Provide the [x, y] coordinate of the cell's center where the given text is located.  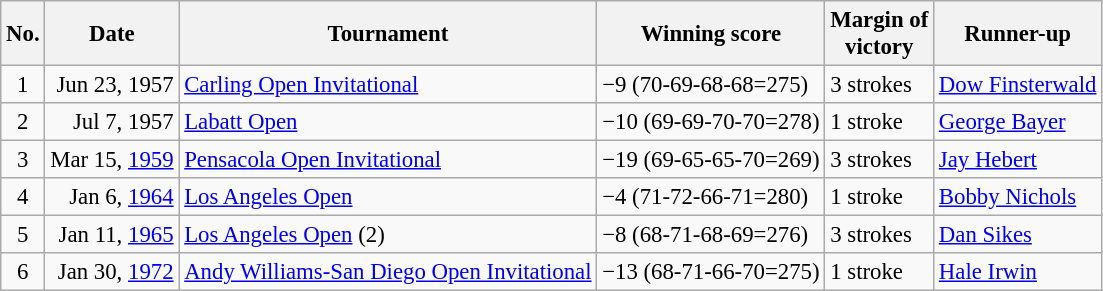
Jun 23, 1957 [112, 85]
−4 (71-72-66-71=280) [711, 197]
Jan 6, 1964 [112, 197]
Date [112, 34]
Winning score [711, 34]
Dow Finsterwald [1018, 85]
Mar 15, 1959 [112, 160]
Pensacola Open Invitational [388, 160]
4 [23, 197]
Runner-up [1018, 34]
−10 (69-69-70-70=278) [711, 122]
Los Angeles Open (2) [388, 235]
George Bayer [1018, 122]
Los Angeles Open [388, 197]
No. [23, 34]
Jul 7, 1957 [112, 122]
Margin ofvictory [880, 34]
5 [23, 235]
1 [23, 85]
Labatt Open [388, 122]
−9 (70-69-68-68=275) [711, 85]
Bobby Nichols [1018, 197]
Jay Hebert [1018, 160]
Jan 11, 1965 [112, 235]
−19 (69-65-65-70=269) [711, 160]
Dan Sikes [1018, 235]
Tournament [388, 34]
3 [23, 160]
−8 (68-71-68-69=276) [711, 235]
2 [23, 122]
Carling Open Invitational [388, 85]
